Locate the cell with the specified text and output its (x, y) center coordinate. 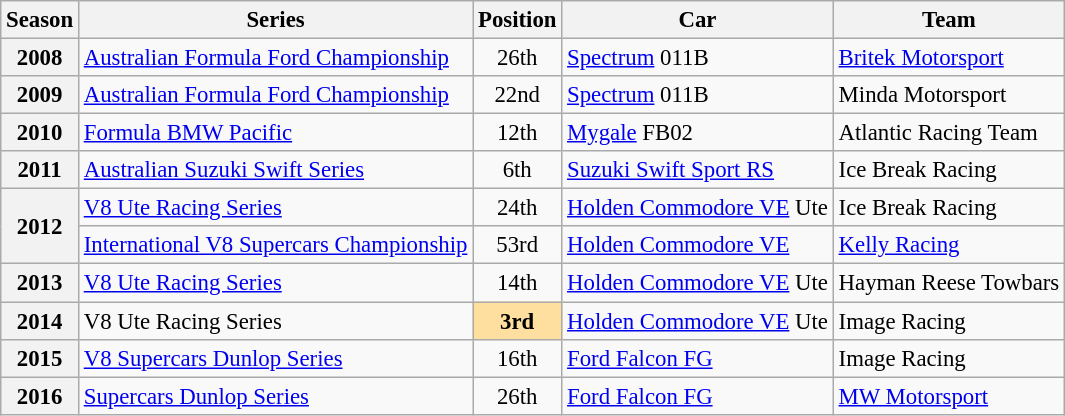
MW Motorsport (948, 396)
Britek Motorsport (948, 58)
14th (518, 283)
2015 (40, 358)
2014 (40, 321)
Kelly Racing (948, 245)
12th (518, 133)
2016 (40, 396)
Formula BMW Pacific (275, 133)
Position (518, 20)
24th (518, 208)
6th (518, 170)
2011 (40, 170)
2008 (40, 58)
Hayman Reese Towbars (948, 283)
53rd (518, 245)
Mygale FB02 (698, 133)
22nd (518, 95)
Car (698, 20)
2012 (40, 226)
Series (275, 20)
Atlantic Racing Team (948, 133)
2009 (40, 95)
3rd (518, 321)
Team (948, 20)
Supercars Dunlop Series (275, 396)
International V8 Supercars Championship (275, 245)
2010 (40, 133)
Season (40, 20)
Suzuki Swift Sport RS (698, 170)
V8 Supercars Dunlop Series (275, 358)
Australian Suzuki Swift Series (275, 170)
16th (518, 358)
Minda Motorsport (948, 95)
Holden Commodore VE (698, 245)
2013 (40, 283)
